For the text-containing cell, return its midpoint in [X, Y] coordinate format. 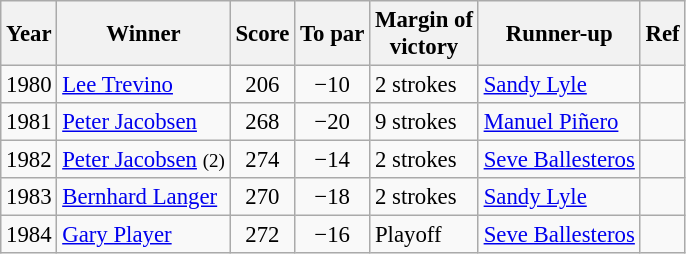
Peter Jacobsen (2) [144, 160]
1980 [29, 85]
Gary Player [144, 235]
268 [262, 122]
Bernhard Langer [144, 197]
Margin ofvictory [424, 34]
−20 [332, 122]
Year [29, 34]
272 [262, 235]
1984 [29, 235]
1983 [29, 197]
Playoff [424, 235]
Manuel Piñero [559, 122]
9 strokes [424, 122]
Ref [662, 34]
1981 [29, 122]
To par [332, 34]
270 [262, 197]
Score [262, 34]
1982 [29, 160]
206 [262, 85]
−16 [332, 235]
Peter Jacobsen [144, 122]
274 [262, 160]
Lee Trevino [144, 85]
−10 [332, 85]
Winner [144, 34]
−18 [332, 197]
−14 [332, 160]
Runner-up [559, 34]
